Locate the cell with the specified text and output its (X, Y) center coordinate. 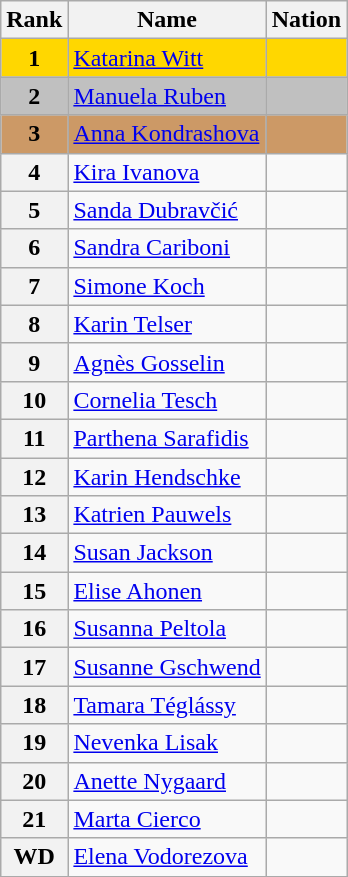
Susanna Peltola (167, 629)
Kira Ivanova (167, 172)
21 (34, 819)
10 (34, 400)
Agnès Gosselin (167, 362)
Manuela Ruben (167, 96)
Katrien Pauwels (167, 515)
20 (34, 781)
1 (34, 58)
16 (34, 629)
Cornelia Tesch (167, 400)
18 (34, 705)
9 (34, 362)
Katarina Witt (167, 58)
6 (34, 248)
Rank (34, 20)
Tamara Téglássy (167, 705)
Susan Jackson (167, 553)
12 (34, 477)
17 (34, 667)
7 (34, 286)
14 (34, 553)
Marta Cierco (167, 819)
Sanda Dubravčić (167, 210)
Anna Kondrashova (167, 134)
Name (167, 20)
4 (34, 172)
Karin Hendschke (167, 477)
Simone Koch (167, 286)
3 (34, 134)
Elise Ahonen (167, 591)
Anette Nygaard (167, 781)
5 (34, 210)
Karin Telser (167, 324)
WD (34, 857)
11 (34, 438)
2 (34, 96)
Parthena Sarafidis (167, 438)
13 (34, 515)
Nation (306, 20)
8 (34, 324)
19 (34, 743)
15 (34, 591)
Susanne Gschwend (167, 667)
Nevenka Lisak (167, 743)
Sandra Cariboni (167, 248)
Elena Vodorezova (167, 857)
